Locate the cell with the specified text and output its (X, Y) center coordinate. 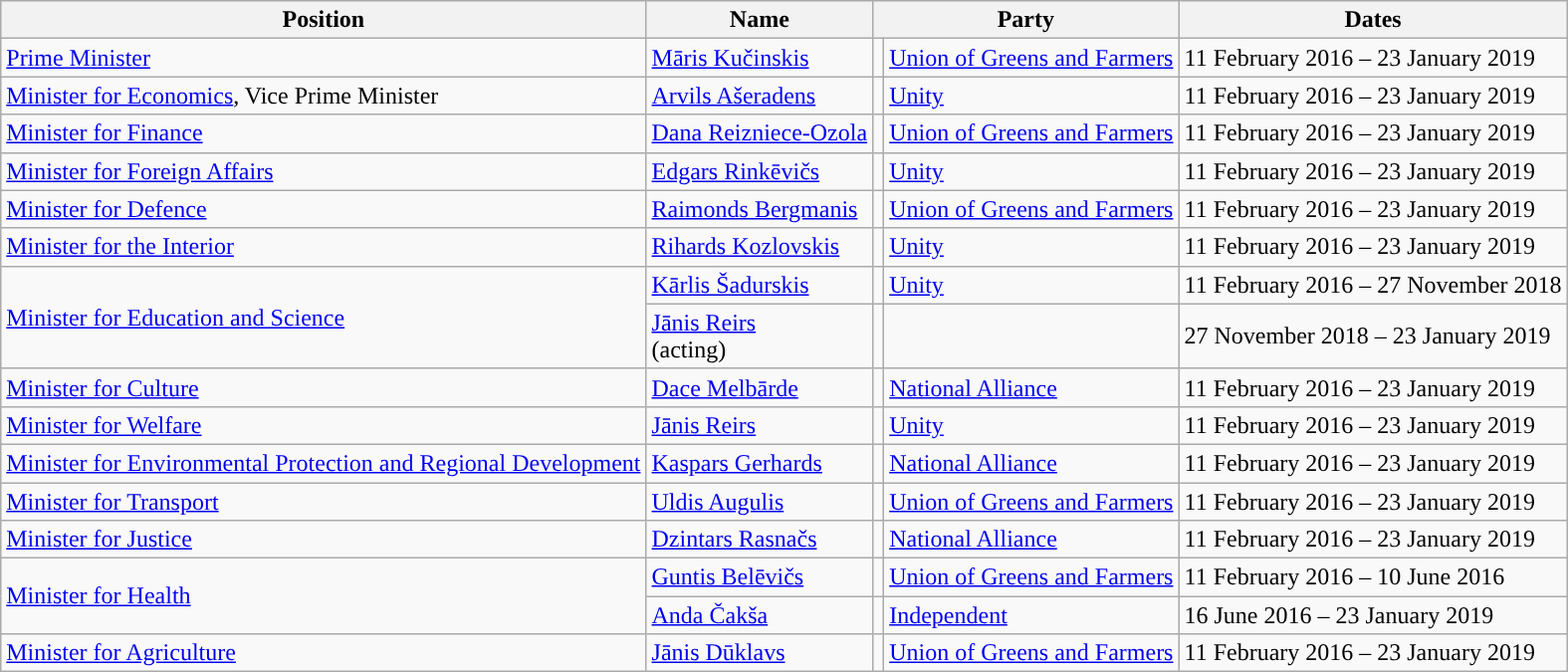
Anda Čakša (760, 615)
Jānis Reirs(acting) (760, 336)
Dates (1373, 20)
Name (760, 20)
27 November 2018 – 23 January 2019 (1373, 336)
Dana Reizniece-Ozola (760, 133)
Minister for Education and Science (324, 317)
Party (1025, 20)
Raimonds Bergmanis (760, 209)
Minister for Finance (324, 133)
16 June 2016 – 23 January 2019 (1373, 615)
Edgars Rinkēvičs (760, 171)
Independent (1031, 615)
Dace Melbārde (760, 387)
Māris Kučinskis (760, 58)
Arvils Ašeradens (760, 96)
Minister for Transport (324, 501)
11 February 2016 – 10 June 2016 (1373, 577)
Minister for Defence (324, 209)
Rihards Kozlovskis (760, 247)
Minister for Foreign Affairs (324, 171)
Minister for Economics, Vice Prime Minister (324, 96)
Position (324, 20)
Minister for Culture (324, 387)
Dzintars Rasnačs (760, 540)
Guntis Belēvičs (760, 577)
Uldis Augulis (760, 501)
Minister for Welfare (324, 425)
Minister for Agriculture (324, 653)
Jānis Reirs (760, 425)
Minister for Environmental Protection and Regional Development (324, 463)
11 February 2016 – 27 November 2018 (1373, 285)
Jānis Dūklavs (760, 653)
Prime Minister (324, 58)
Kaspars Gerhards (760, 463)
Minister for Justice (324, 540)
Kārlis Šadurskis (760, 285)
Minister for Health (324, 596)
Minister for the Interior (324, 247)
